Extract the [X, Y] coordinate from the center of the cell holding the provided text.  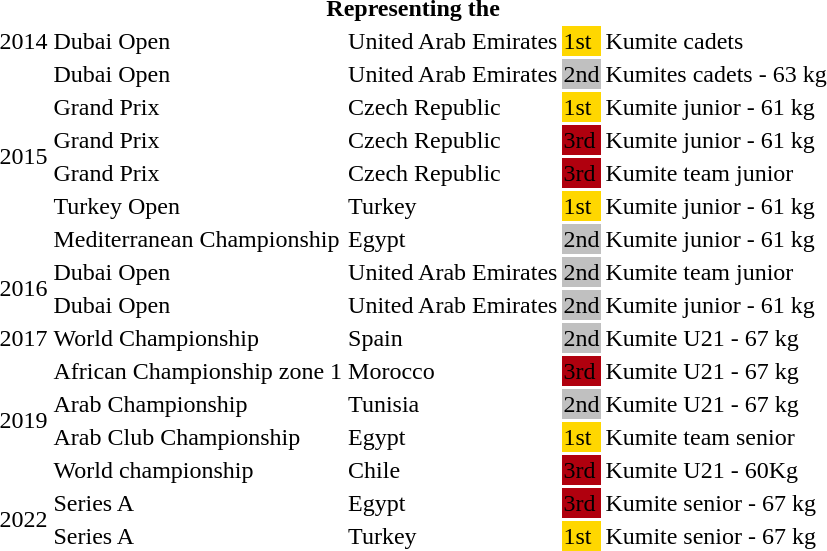
Mediterranean Championship [198, 239]
Arab Club Championship [198, 437]
Arab Championship [198, 404]
World championship [198, 470]
Morocco [453, 371]
Turkey Open [198, 206]
Tunisia [453, 404]
World Championship [198, 338]
Spain [453, 338]
Chile [453, 470]
African Championship zone 1 [198, 371]
